Find where the given text appears and provide that cell's center as [x, y] coordinate. 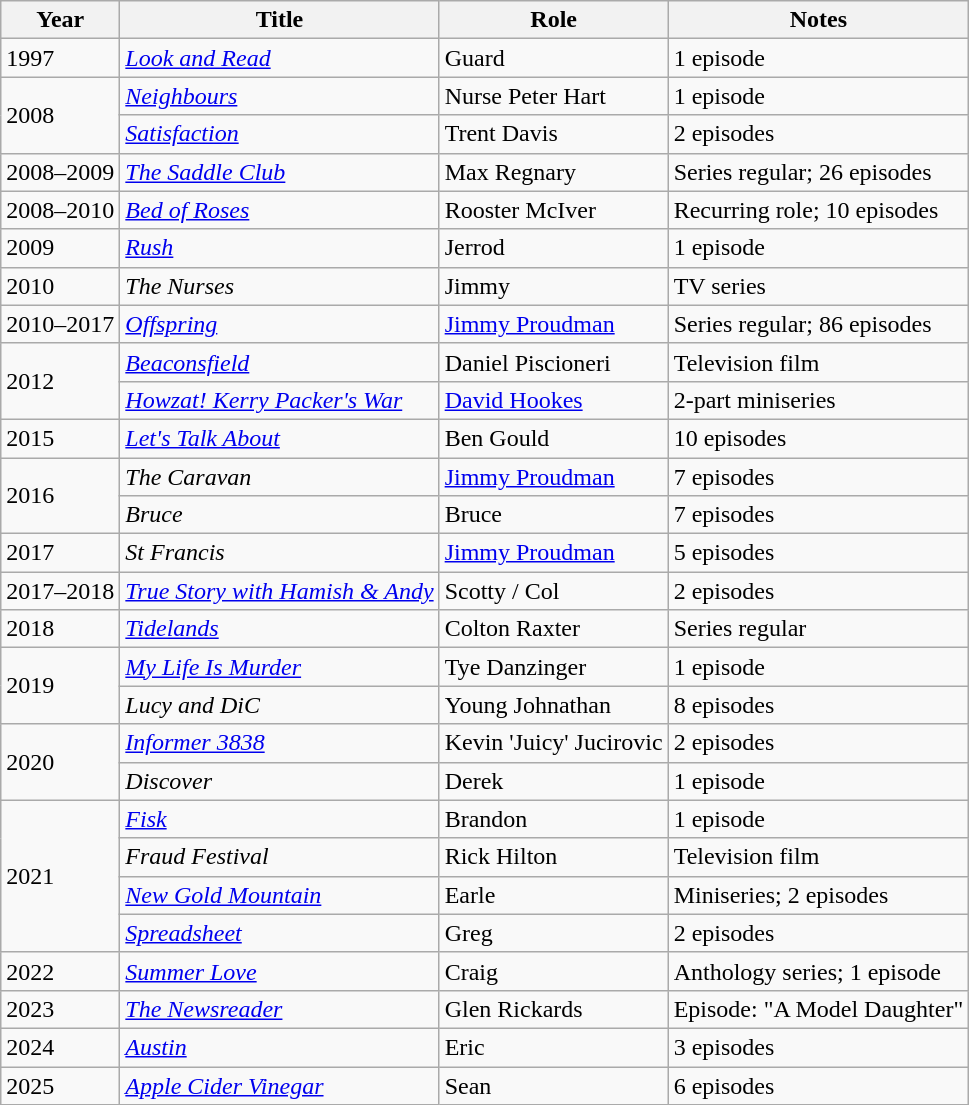
Discover [280, 781]
The Caravan [280, 477]
The Nurses [280, 286]
2020 [60, 762]
The Saddle Club [280, 172]
Jerrod [554, 248]
2019 [60, 686]
Greg [554, 933]
Craig [554, 971]
2012 [60, 381]
Trent Davis [554, 134]
David Hookes [554, 400]
Summer Love [280, 971]
2018 [60, 629]
5 episodes [818, 553]
Recurring role; 10 episodes [818, 210]
Apple Cider Vinegar [280, 1085]
Series regular; 26 episodes [818, 172]
Spreadsheet [280, 933]
Miniseries; 2 episodes [818, 895]
Series regular; 86 episodes [818, 324]
2021 [60, 876]
2008–2010 [60, 210]
Look and Read [280, 58]
Informer 3838 [280, 743]
Colton Raxter [554, 629]
Sean [554, 1085]
Jimmy [554, 286]
Howzat! Kerry Packer's War [280, 400]
2023 [60, 1009]
Let's Talk About [280, 438]
Ben Gould [554, 438]
True Story with Hamish & Andy [280, 591]
2017–2018 [60, 591]
Notes [818, 20]
2010–2017 [60, 324]
Fraud Festival [280, 857]
2008 [60, 115]
St Francis [280, 553]
Brandon [554, 819]
Kevin 'Juicy' Jucirovic [554, 743]
Neighbours [280, 96]
2024 [60, 1047]
My Life Is Murder [280, 667]
Tye Danzinger [554, 667]
Bed of Roses [280, 210]
2025 [60, 1085]
Glen Rickards [554, 1009]
New Gold Mountain [280, 895]
Derek [554, 781]
Offspring [280, 324]
Austin [280, 1047]
Daniel Piscioneri [554, 362]
Rooster McIver [554, 210]
Title [280, 20]
6 episodes [818, 1085]
Fisk [280, 819]
Satisfaction [280, 134]
2016 [60, 496]
Nurse Peter Hart [554, 96]
Young Johnathan [554, 705]
Max Regnary [554, 172]
1997 [60, 58]
Year [60, 20]
2-part miniseries [818, 400]
Eric [554, 1047]
10 episodes [818, 438]
The Newsreader [280, 1009]
2017 [60, 553]
Earle [554, 895]
2010 [60, 286]
Rick Hilton [554, 857]
Lucy and DiC [280, 705]
2008–2009 [60, 172]
2022 [60, 971]
TV series [818, 286]
2009 [60, 248]
Episode: "A Model Daughter" [818, 1009]
Guard [554, 58]
Series regular [818, 629]
3 episodes [818, 1047]
Scotty / Col [554, 591]
Beaconsfield [280, 362]
Role [554, 20]
8 episodes [818, 705]
Rush [280, 248]
Tidelands [280, 629]
Anthology series; 1 episode [818, 971]
2015 [60, 438]
